Extract the [X, Y] coordinate from the center of the cell holding the provided text.  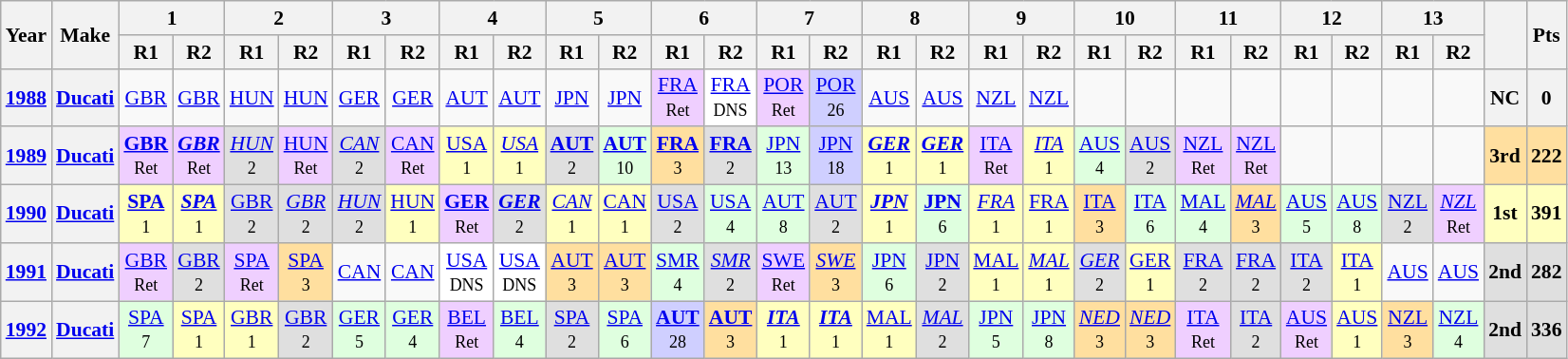
1st [1505, 215]
Make [85, 34]
AUS4 [1099, 156]
SPA6 [625, 331]
Pts [1547, 34]
13 [1433, 18]
4 [492, 18]
FRARet [678, 97]
GBR1 [252, 331]
9 [1021, 18]
GER4 [412, 331]
CAN2 [360, 156]
1991 [27, 272]
Year [27, 34]
12 [1333, 18]
FRA3 [678, 156]
JPN13 [783, 156]
MAL2 [943, 331]
MAL4 [1203, 215]
GER5 [360, 331]
SMR2 [731, 272]
SPA2 [572, 331]
ITA6 [1150, 215]
HUN1 [412, 215]
3 [387, 18]
1992 [27, 331]
SPARet [252, 272]
AUSRet [1306, 331]
JPN8 [1048, 331]
AUT28 [678, 331]
SPA3 [306, 272]
222 [1547, 156]
AUS8 [1357, 215]
BEL4 [520, 331]
JPN5 [996, 331]
HUNRet [306, 156]
BELRet [467, 331]
SWE3 [835, 272]
391 [1547, 215]
JPN18 [835, 156]
8 [915, 18]
AUS5 [1306, 215]
AUT8 [783, 215]
AUS1 [1357, 331]
3rd [1505, 156]
ITA3 [1099, 215]
NZL2 [1407, 215]
282 [1547, 272]
5 [598, 18]
NZL3 [1407, 331]
FRADNS [731, 97]
11 [1228, 18]
2 [279, 18]
SPA7 [146, 331]
USA4 [731, 215]
SWERet [783, 272]
USA2 [678, 215]
MAL3 [1255, 215]
NZL4 [1458, 331]
6 [704, 18]
JPN1 [889, 215]
JPN2 [943, 272]
CANRet [412, 156]
1 [171, 18]
GERRet [467, 215]
POR26 [835, 97]
336 [1547, 331]
1990 [27, 215]
10 [1126, 18]
1988 [27, 97]
0 [1547, 97]
SMR4 [678, 272]
PORRet [783, 97]
AUT10 [625, 156]
1989 [27, 156]
AUS2 [1150, 156]
NC [1505, 97]
7 [809, 18]
